Provide the [x, y] coordinate of the cell's center where the given text is located.  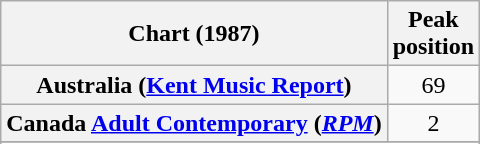
Australia (Kent Music Report) [194, 85]
Chart (1987) [194, 34]
69 [433, 85]
Canada Adult Contemporary (RPM) [194, 123]
2 [433, 123]
Peakposition [433, 34]
